Find where the given text appears and provide that cell's center as [X, Y] coordinate. 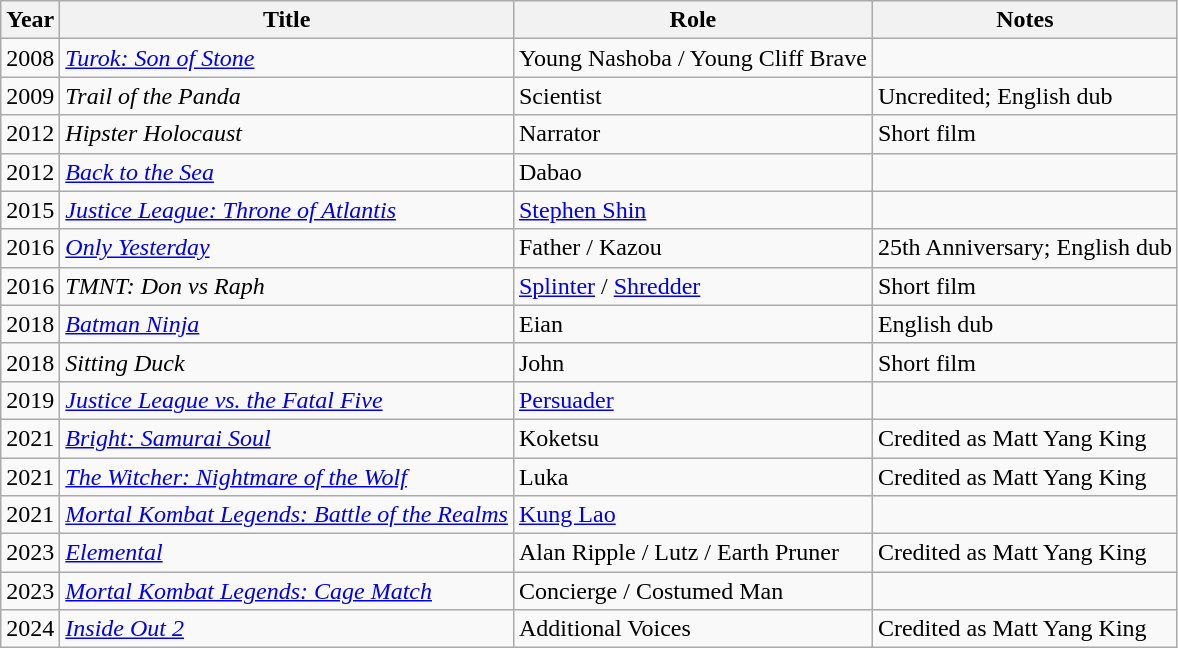
Batman Ninja [287, 324]
Back to the Sea [287, 172]
Kung Lao [692, 515]
Role [692, 20]
Trail of the Panda [287, 96]
Inside Out 2 [287, 629]
Bright: Samurai Soul [287, 438]
Justice League vs. the Fatal Five [287, 400]
Father / Kazou [692, 248]
Additional Voices [692, 629]
Elemental [287, 553]
25th Anniversary; English dub [1024, 248]
Persuader [692, 400]
John [692, 362]
Splinter / Shredder [692, 286]
Mortal Kombat Legends: Cage Match [287, 591]
Concierge / Costumed Man [692, 591]
Mortal Kombat Legends: Battle of the Realms [287, 515]
2024 [30, 629]
Dabao [692, 172]
English dub [1024, 324]
Young Nashoba / Young Cliff Brave [692, 58]
Luka [692, 477]
The Witcher: Nightmare of the Wolf [287, 477]
2008 [30, 58]
Narrator [692, 134]
TMNT: Don vs Raph [287, 286]
2019 [30, 400]
Alan Ripple / Lutz / Earth Pruner [692, 553]
Year [30, 20]
Justice League: Throne of Atlantis [287, 210]
Sitting Duck [287, 362]
Title [287, 20]
Scientist [692, 96]
Eian [692, 324]
Notes [1024, 20]
Only Yesterday [287, 248]
Hipster Holocaust [287, 134]
Stephen Shin [692, 210]
Koketsu [692, 438]
2015 [30, 210]
Uncredited; English dub [1024, 96]
Turok: Son of Stone [287, 58]
2009 [30, 96]
